Extract the [X, Y] coordinate from the center of the cell holding the provided text.  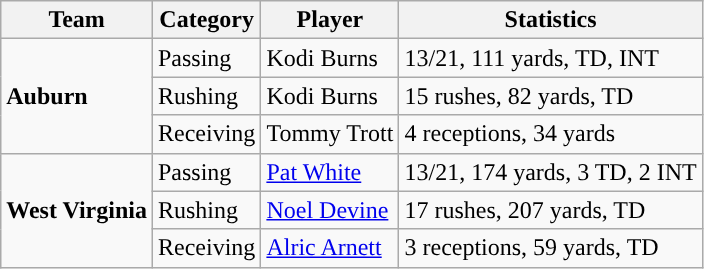
Pat White [330, 172]
Alric Arnett [330, 248]
15 rushes, 82 yards, TD [550, 96]
4 receptions, 34 yards [550, 134]
13/21, 174 yards, 3 TD, 2 INT [550, 172]
13/21, 111 yards, TD, INT [550, 58]
Tommy Trott [330, 134]
3 receptions, 59 yards, TD [550, 248]
Player [330, 20]
Noel Devine [330, 210]
Statistics [550, 20]
West Virginia [77, 210]
Category [206, 20]
Auburn [77, 96]
Team [77, 20]
17 rushes, 207 yards, TD [550, 210]
